From the cell containing the given text, extract its center point as (X, Y) coordinate. 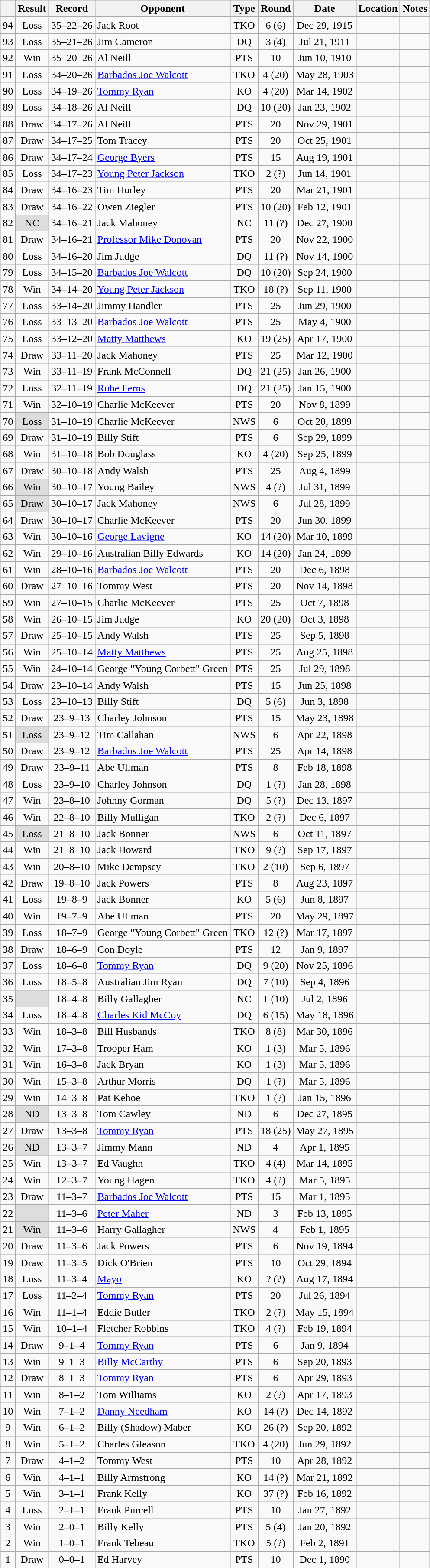
81 (8, 240)
33–14–20 (72, 306)
19–8–10 (72, 883)
Australian Jim Ryan (162, 982)
35–21–26 (72, 42)
27 (8, 1131)
Jun 29, 1900 (325, 306)
10–1–4 (72, 1329)
34–16–23 (72, 190)
93 (8, 42)
88 (8, 124)
21 (8, 1229)
35–20–26 (72, 58)
56 (8, 652)
Sep 17, 1897 (325, 850)
65 (8, 504)
Mar 12, 1900 (325, 355)
Apr 1, 1895 (325, 1147)
23–8–10 (72, 801)
Billy (Shadow) Maber (162, 1428)
2–1–1 (72, 1510)
94 (8, 25)
2–0–1 (72, 1526)
Dec 1, 1890 (325, 1560)
18–3–8 (72, 1032)
Apr 29, 1893 (325, 1378)
36 (8, 982)
29–10–16 (72, 553)
23–9–10 (72, 784)
61 (8, 570)
Jul 26, 1894 (325, 1296)
14 (8, 1345)
19–8–9 (72, 900)
Apr 14, 1898 (325, 751)
28 (8, 1114)
60 (8, 586)
18–6–9 (72, 949)
8–1–3 (72, 1378)
37 (8, 965)
George Byers (162, 157)
34–17–25 (72, 140)
Ed Vaughn (162, 1164)
Nov 25, 1896 (325, 965)
33–12–20 (72, 339)
Apr 17, 1900 (325, 339)
Nov 29, 1901 (325, 124)
14–3–8 (72, 1098)
87 (8, 140)
9–1–3 (72, 1362)
3 (4) (275, 42)
Mar 14, 1902 (325, 91)
34–17–23 (72, 173)
Jan 15, 1896 (325, 1098)
32 (8, 1048)
91 (8, 75)
Feb 16, 1892 (325, 1493)
Feb 2, 1891 (325, 1543)
Feb 19, 1894 (325, 1329)
Notes (415, 9)
62 (8, 553)
Jun 8, 1897 (325, 900)
26 (8, 1147)
Oct 3, 1898 (325, 619)
May 28, 1903 (325, 75)
Jun 29, 1892 (325, 1444)
Pat Kehoe (162, 1098)
Sep 6, 1897 (325, 867)
43 (8, 867)
52 (8, 718)
Charles Kid McCoy (162, 1015)
Tim Callahan (162, 735)
30–10–18 (72, 470)
34–16–22 (72, 207)
59 (8, 603)
12–3–7 (72, 1180)
Sep 4, 1896 (325, 982)
Dec 27, 1900 (325, 223)
Con Doyle (162, 949)
Mike Dempsey (162, 867)
1–0–1 (72, 1543)
Jul 28, 1899 (325, 504)
79 (8, 273)
Feb 13, 1895 (325, 1213)
34–16–20 (72, 256)
9 (20) (275, 965)
Billy McCarthy (162, 1362)
11–3–4 (72, 1279)
32–10–19 (72, 404)
1 (8, 1560)
May 23, 1898 (325, 718)
32–11–19 (72, 388)
25–10–14 (72, 652)
9–1–4 (72, 1345)
34 (8, 1015)
Jul 2, 1896 (325, 998)
Oct 11, 1897 (325, 834)
? (?) (275, 1279)
41 (8, 900)
82 (8, 223)
Jul 29, 1898 (325, 668)
Round (275, 9)
71 (8, 404)
86 (8, 157)
Young Bailey (162, 487)
Apr 22, 1898 (325, 735)
64 (8, 520)
66 (8, 487)
Oct 29, 1894 (325, 1263)
7 (8, 1460)
5 (8, 1493)
18–5–8 (72, 982)
Sep 5, 1898 (325, 636)
6–1–2 (72, 1428)
0–0–1 (72, 1560)
May 15, 1894 (325, 1312)
May 29, 1897 (325, 916)
Bob Douglass (162, 454)
34–20–26 (72, 75)
11–1–4 (72, 1312)
Jan 9, 1897 (325, 949)
15–3–8 (72, 1081)
92 (8, 58)
42 (8, 883)
84 (8, 190)
Mar 10, 1899 (325, 537)
Billy Kelly (162, 1526)
Tom Tracey (162, 140)
35 (8, 998)
Jimmy Mann (162, 1147)
May 18, 1896 (325, 1015)
80 (8, 256)
May 4, 1900 (325, 322)
Jun 30, 1899 (325, 520)
Sep 29, 1899 (325, 437)
Frank Kelly (162, 1493)
Jack Root (162, 25)
69 (8, 437)
6 (6) (275, 25)
Dec 29, 1915 (325, 25)
17 (8, 1296)
83 (8, 207)
Sep 24, 1900 (325, 273)
11–3–7 (72, 1196)
4–1–2 (72, 1460)
33 (8, 1032)
Jun 10, 1910 (325, 58)
Aug 25, 1898 (325, 652)
Danny Needham (162, 1411)
Apr 28, 1892 (325, 1460)
58 (8, 619)
48 (8, 784)
23–10–14 (72, 685)
Nov 14, 1898 (325, 586)
Aug 4, 1899 (325, 470)
Nov 14, 1900 (325, 256)
34–18–26 (72, 108)
31–10–18 (72, 454)
39 (8, 932)
67 (8, 470)
90 (8, 91)
Jul 21, 1911 (325, 42)
Dec 13, 1897 (325, 801)
26–10–15 (72, 619)
13 (8, 1362)
Billy Mulligan (162, 817)
Tom Cawley (162, 1114)
Jun 14, 1901 (325, 173)
Sep 20, 1893 (325, 1362)
Trooper Ham (162, 1048)
11 (8, 1395)
Young Hagen (162, 1180)
Jimmy Handler (162, 306)
Tom Williams (162, 1395)
Oct 25, 1901 (325, 140)
Mar 21, 1901 (325, 190)
55 (8, 668)
11–3–5 (72, 1263)
6 (15) (275, 1015)
46 (8, 817)
74 (8, 355)
Jan 26, 1900 (325, 372)
Mayo (162, 1279)
16–3–8 (72, 1065)
72 (8, 388)
28–10–16 (72, 570)
76 (8, 322)
34–17–26 (72, 124)
Frank Purcell (162, 1510)
Jul 31, 1899 (325, 487)
Owen Ziegler (162, 207)
Feb 1, 1895 (325, 1229)
57 (8, 636)
37 (?) (275, 1493)
George Lavigne (162, 537)
May 27, 1895 (325, 1131)
49 (8, 768)
Dec 6, 1898 (325, 570)
51 (8, 735)
Jan 27, 1892 (325, 1510)
Billy Gallagher (162, 998)
23 (8, 1196)
24 (8, 1180)
Frank Tebeau (162, 1543)
Sep 25, 1899 (325, 454)
45 (8, 834)
22 (8, 1213)
Jim Cameron (162, 42)
Australian Billy Edwards (162, 553)
30–10–16 (72, 537)
Jan 20, 1892 (325, 1526)
Result (32, 9)
22–8–10 (72, 817)
Billy Armstrong (162, 1477)
68 (8, 454)
77 (8, 306)
Feb 18, 1898 (325, 768)
Oct 20, 1899 (325, 421)
54 (8, 685)
Jan 23, 1902 (325, 108)
Charles Gleason (162, 1444)
18–7–9 (72, 932)
8–1–2 (72, 1395)
33–11–19 (72, 372)
Peter Maher (162, 1213)
12 (?) (275, 932)
27–10–15 (72, 603)
1 (10) (275, 998)
18–6–8 (72, 965)
5–1–2 (72, 1444)
Opponent (162, 9)
Sep 20, 1892 (325, 1428)
34–19–26 (72, 91)
3–1–1 (72, 1493)
Date (325, 9)
Frank McConnell (162, 372)
Fletcher Robbins (162, 1329)
4 (4) (275, 1164)
25–10–15 (72, 636)
Nov 8, 1899 (325, 404)
78 (8, 289)
Harry Gallagher (162, 1229)
30 (8, 1081)
23–9–13 (72, 718)
31 (8, 1065)
Mar 1, 1895 (325, 1196)
19 (8, 1263)
9 (?) (275, 850)
Mar 30, 1896 (325, 1032)
34–15–20 (72, 273)
Feb 12, 1901 (325, 207)
50 (8, 751)
34–14–20 (72, 289)
17–3–8 (72, 1048)
Jack Bryan (162, 1065)
24–10–14 (72, 668)
18 (25) (275, 1131)
16 (8, 1312)
Professor Mike Donovan (162, 240)
75 (8, 339)
34–17–24 (72, 157)
85 (8, 173)
19 (25) (275, 339)
Jun 25, 1898 (325, 685)
Jun 3, 1898 (325, 701)
Apr 17, 1893 (325, 1395)
8 (8) (275, 1032)
Dec 14, 1892 (325, 1411)
33–11–20 (72, 355)
33–13–20 (72, 322)
Nov 22, 1900 (325, 240)
70 (8, 421)
35–22–26 (72, 25)
2 (10) (275, 867)
Mar 17, 1897 (325, 932)
Record (72, 9)
Jan 9, 1894 (325, 1345)
Oct 7, 1898 (325, 603)
7–1–2 (72, 1411)
47 (8, 801)
Aug 17, 1894 (325, 1279)
Dec 6, 1897 (325, 817)
Jan 15, 1900 (325, 388)
29 (8, 1098)
Tim Hurley (162, 190)
Sep 11, 1900 (325, 289)
Location (378, 9)
9 (8, 1428)
20 (20) (275, 619)
Rube Ferns (162, 388)
44 (8, 850)
20–8–10 (72, 867)
23–9–11 (72, 768)
Arthur Morris (162, 1081)
Mar 21, 1892 (325, 1477)
4–1–1 (72, 1477)
63 (8, 537)
7 (10) (275, 982)
89 (8, 108)
Dick O'Brien (162, 1263)
Nov 19, 1894 (325, 1246)
19–7–9 (72, 916)
Johnny Gorman (162, 801)
18 (?) (275, 289)
Ed Harvey (162, 1560)
Mar 14, 1895 (325, 1164)
Mar 5, 1895 (325, 1180)
Jack Howard (162, 850)
Jan 28, 1898 (325, 784)
23–10–13 (72, 701)
40 (8, 916)
26 (?) (275, 1428)
18 (8, 1279)
Aug 19, 1901 (325, 157)
Dec 27, 1895 (325, 1114)
11–2–4 (72, 1296)
Bill Husbands (162, 1032)
27–10–16 (72, 586)
Type (244, 9)
53 (8, 701)
Jan 24, 1899 (325, 553)
5 (4) (275, 1526)
38 (8, 949)
Aug 23, 1897 (325, 883)
73 (8, 372)
Eddie Butler (162, 1312)
2 (8, 1543)
